For the text-containing cell, return its midpoint in [X, Y] coordinate format. 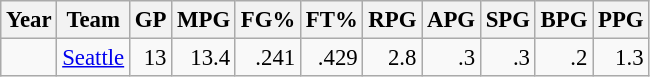
RPG [392, 20]
FG% [268, 20]
2.8 [392, 58]
Year [29, 20]
GP [150, 20]
1.3 [621, 58]
MPG [204, 20]
Seattle [94, 58]
.429 [332, 58]
.2 [564, 58]
PPG [621, 20]
13.4 [204, 58]
APG [452, 20]
13 [150, 58]
Team [94, 20]
FT% [332, 20]
BPG [564, 20]
.241 [268, 58]
SPG [508, 20]
